Provide the [X, Y] coordinate of the cell's center where the given text is located.  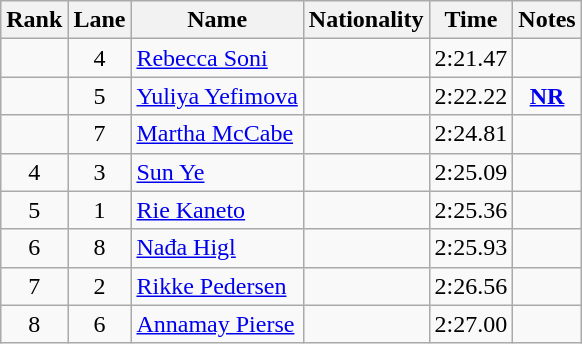
Notes [547, 20]
NR [547, 96]
2:26.56 [471, 286]
2:25.36 [471, 210]
Rie Kaneto [217, 210]
Rebecca Soni [217, 58]
Yuliya Yefimova [217, 96]
Rikke Pedersen [217, 286]
2 [100, 286]
Name [217, 20]
Rank [34, 20]
2:25.09 [471, 172]
Annamay Pierse [217, 324]
Lane [100, 20]
2:22.22 [471, 96]
2:21.47 [471, 58]
2:27.00 [471, 324]
1 [100, 210]
Nađa Higl [217, 248]
Nationality [366, 20]
Sun Ye [217, 172]
Time [471, 20]
2:25.93 [471, 248]
Martha McCabe [217, 134]
2:24.81 [471, 134]
3 [100, 172]
